Return the (X, Y) coordinate for the center point of the cell that contains the specified text.  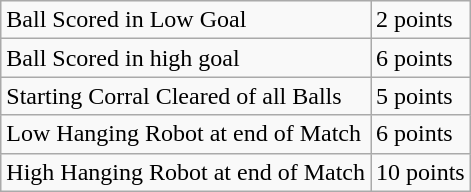
Starting Corral Cleared of all Balls (186, 96)
5 points (420, 96)
High Hanging Robot at end of Match (186, 172)
Ball Scored in high goal (186, 58)
Ball Scored in Low Goal (186, 20)
Low Hanging Robot at end of Match (186, 134)
10 points (420, 172)
2 points (420, 20)
